Scan for the cell matching the given text and deliver its (x, y) coordinate at center. 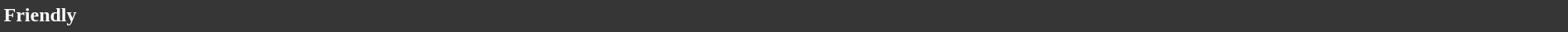
Friendly (784, 15)
